Detect which cell encompasses the target text, then output its (X, Y) center coordinate. 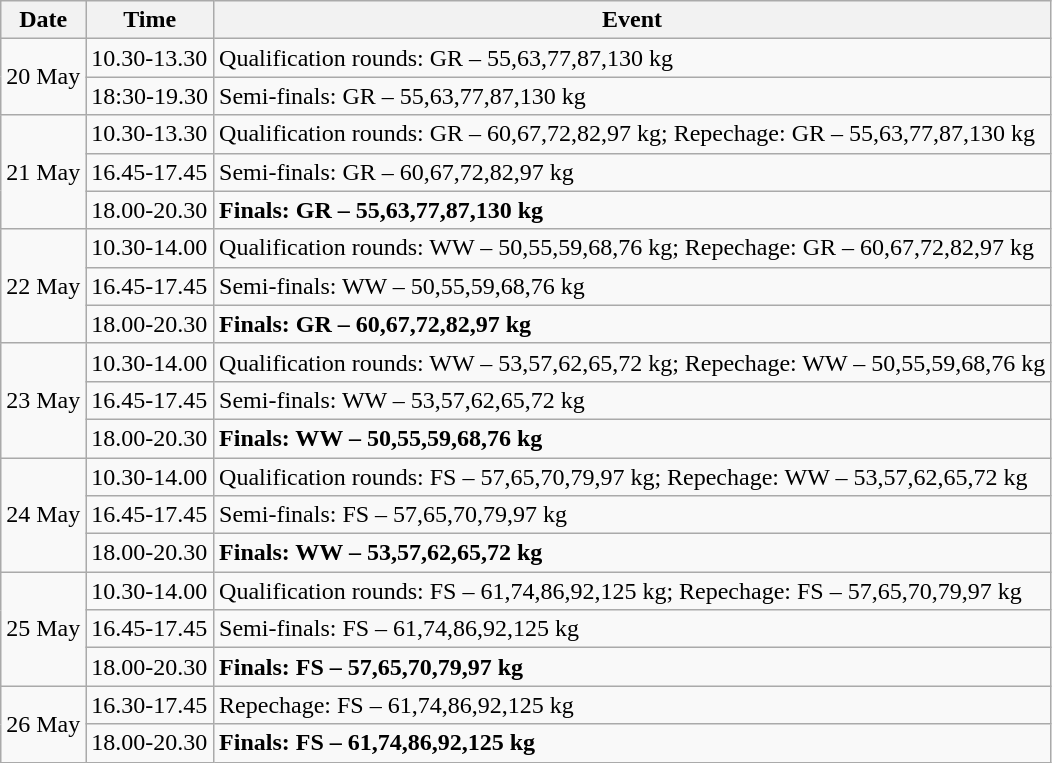
Finals: WW – 50,55,59,68,76 kg (632, 438)
Finals: GR – 60,67,72,82,97 kg (632, 324)
Semi-finals: FS – 57,65,70,79,97 kg (632, 515)
Finals: WW – 53,57,62,65,72 kg (632, 553)
18:30-19.30 (150, 96)
Time (150, 20)
24 May (44, 515)
Qualification rounds: WW – 50,55,59,68,76 kg; Repechage: GR – 60,67,72,82,97 kg (632, 248)
Qualification rounds: FS – 57,65,70,79,97 kg; Repechage: WW – 53,57,62,65,72 kg (632, 477)
Semi-finals: FS – 61,74,86,92,125 kg (632, 629)
Qualification rounds: WW – 53,57,62,65,72 kg; Repechage: WW – 50,55,59,68,76 kg (632, 362)
Semi-finals: WW – 53,57,62,65,72 kg (632, 400)
Event (632, 20)
25 May (44, 629)
16.30-17.45 (150, 705)
Finals: FS – 57,65,70,79,97 kg (632, 667)
Finals: FS – 61,74,86,92,125 kg (632, 743)
21 May (44, 172)
Semi-finals: GR – 60,67,72,82,97 kg (632, 172)
Qualification rounds: FS – 61,74,86,92,125 kg; Repechage: FS – 57,65,70,79,97 kg (632, 591)
Qualification rounds: GR – 55,63,77,87,130 kg (632, 58)
Finals: GR – 55,63,77,87,130 kg (632, 210)
23 May (44, 400)
Repechage: FS – 61,74,86,92,125 kg (632, 705)
Date (44, 20)
Semi-finals: WW – 50,55,59,68,76 kg (632, 286)
22 May (44, 286)
26 May (44, 724)
Qualification rounds: GR – 60,67,72,82,97 kg; Repechage: GR – 55,63,77,87,130 kg (632, 134)
20 May (44, 77)
Semi-finals: GR – 55,63,77,87,130 kg (632, 96)
